Detect which cell encompasses the target text, then output its [x, y] center coordinate. 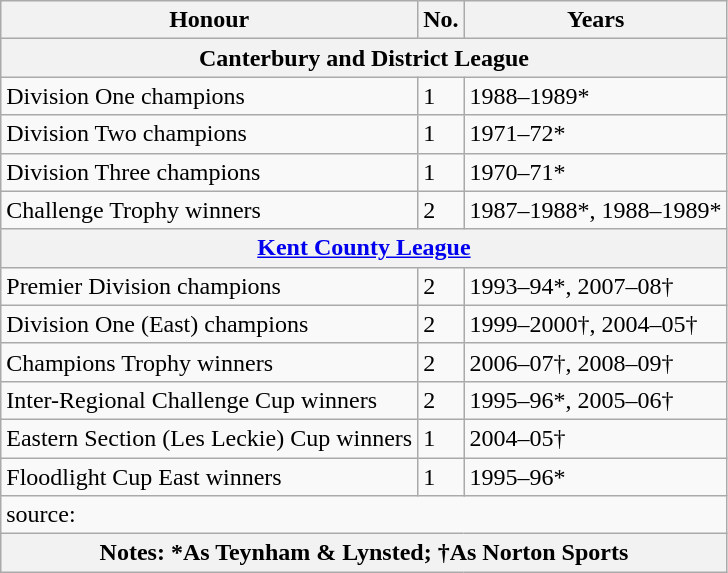
Years [596, 20]
1988–1989* [596, 96]
Honour [210, 20]
1971–72* [596, 134]
Canterbury and District League [364, 58]
Premier Division champions [210, 286]
1970–71* [596, 172]
2006–07†, 2008–09† [596, 362]
Division Three champions [210, 172]
1999–2000†, 2004–05† [596, 324]
Inter-Regional Challenge Cup winners [210, 400]
Division One (East) champions [210, 324]
1995–96*, 2005–06† [596, 400]
Challenge Trophy winners [210, 210]
1993–94*, 2007–08† [596, 286]
Division One champions [210, 96]
Division Two champions [210, 134]
Champions Trophy winners [210, 362]
Eastern Section (Les Leckie) Cup winners [210, 438]
1995–96* [596, 477]
Floodlight Cup East winners [210, 477]
2004–05† [596, 438]
1987–1988*, 1988–1989* [596, 210]
Kent County League [364, 248]
No. [441, 20]
source: [364, 515]
Notes: *As Teynham & Lynsted; †As Norton Sports [364, 553]
